Scan for the cell matching the given text and deliver its (x, y) coordinate at center. 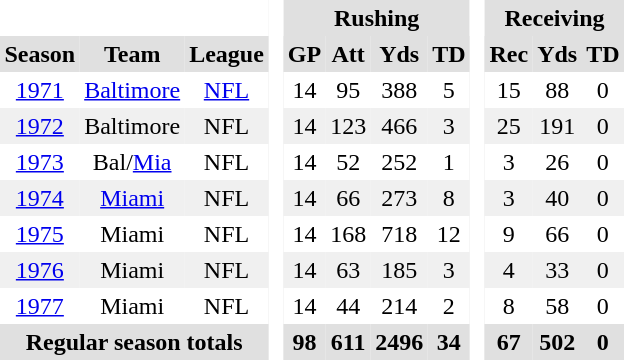
44 (348, 306)
252 (400, 162)
Rushing (376, 18)
502 (558, 342)
52 (348, 162)
98 (304, 342)
1977 (40, 306)
9 (509, 234)
1 (449, 162)
2496 (400, 342)
Regular season totals (134, 342)
Season (40, 54)
611 (348, 342)
388 (400, 90)
63 (348, 270)
Bal/Mia (132, 162)
88 (558, 90)
Team (132, 54)
466 (400, 126)
123 (348, 126)
1975 (40, 234)
League (227, 54)
273 (400, 198)
33 (558, 270)
1974 (40, 198)
25 (509, 126)
191 (558, 126)
1973 (40, 162)
Receiving (554, 18)
67 (509, 342)
58 (558, 306)
26 (558, 162)
GP (304, 54)
15 (509, 90)
Att (348, 54)
1976 (40, 270)
4 (509, 270)
5 (449, 90)
168 (348, 234)
40 (558, 198)
1972 (40, 126)
718 (400, 234)
95 (348, 90)
Rec (509, 54)
1971 (40, 90)
2 (449, 306)
214 (400, 306)
34 (449, 342)
12 (449, 234)
185 (400, 270)
